Return the (x, y) coordinate for the center point of the cell that contains the specified text.  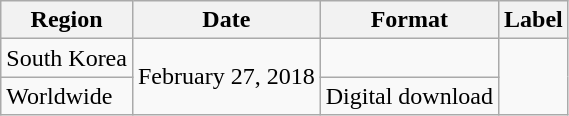
South Korea (67, 58)
February 27, 2018 (226, 77)
Label (534, 20)
Region (67, 20)
Date (226, 20)
Digital download (409, 96)
Worldwide (67, 96)
Format (409, 20)
